Provide the (x, y) coordinate of the cell's center where the given text is located.  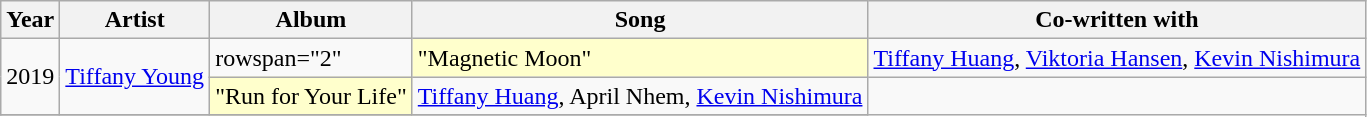
Song (640, 20)
rowspan="2" (312, 58)
"Run for Your Life" (312, 96)
"Magnetic Moon" (640, 58)
2019 (30, 77)
Tiffany Huang, Viktoria Hansen, Kevin Nishimura (1117, 58)
Artist (135, 20)
Tiffany Huang, April Nhem, Kevin Nishimura (640, 96)
Co-written with (1117, 20)
Tiffany Young (135, 77)
Album (312, 20)
Year (30, 20)
